Find where the given text appears and provide that cell's center as [x, y] coordinate. 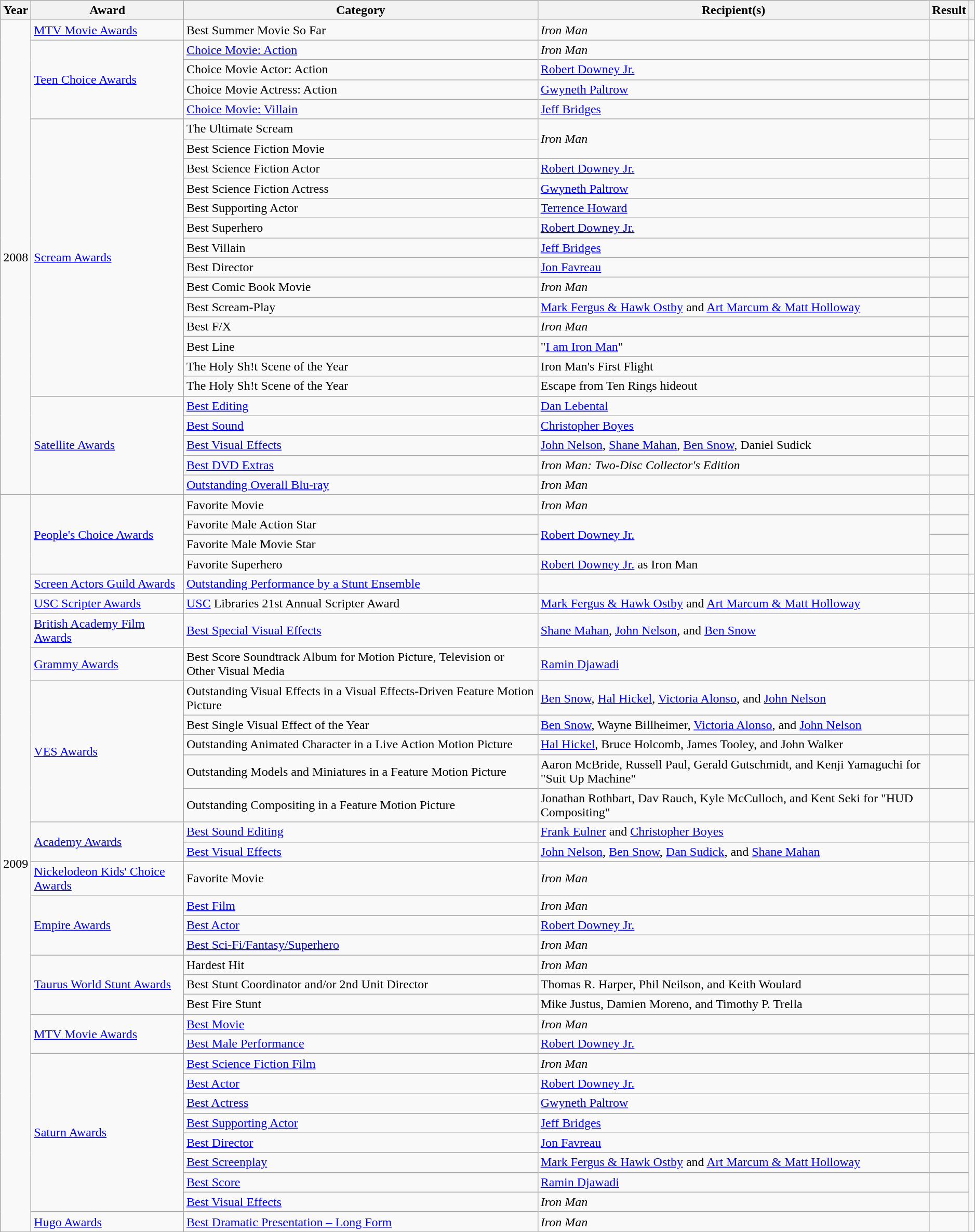
Outstanding Visual Effects in a Visual Effects-Driven Feature Motion Picture [360, 698]
Shane Mahan, John Nelson, and Ben Snow [733, 631]
Best Scream-Play [360, 307]
Mike Justus, Damien Moreno, and Timothy P. Trella [733, 1004]
Best Science Fiction Actor [360, 168]
2009 [16, 863]
Best Fire Stunt [360, 1004]
Iron Man: Two-Disc Collector's Edition [733, 465]
Choice Movie Actor: Action [360, 70]
2008 [16, 258]
Escape from Ten Rings hideout [733, 386]
Screen Actors Guild Awards [108, 584]
Terrence Howard [733, 208]
Best Villain [360, 248]
Best Superhero [360, 228]
Christopher Boyes [733, 426]
Outstanding Models and Miniatures in a Feature Motion Picture [360, 771]
Best DVD Extras [360, 465]
Best Special Visual Effects [360, 631]
Favorite Superhero [360, 564]
Outstanding Compositing in a Feature Motion Picture [360, 805]
Best Sci-Fi/Fantasy/Superhero [360, 945]
Best Actress [360, 1103]
Result [949, 10]
Best Sound Editing [360, 832]
British Academy Film Awards [108, 631]
Best Screenplay [360, 1162]
Best Science Fiction Film [360, 1064]
USC Scripter Awards [108, 604]
Best F/X [360, 327]
John Nelson, Ben Snow, Dan Sudick, and Shane Mahan [733, 852]
Favorite Male Movie Star [360, 544]
Best Editing [360, 406]
Outstanding Overall Blu-ray [360, 485]
The Ultimate Scream [360, 129]
Choice Movie: Villain [360, 109]
Taurus World Stunt Awards [108, 985]
People's Choice Awards [108, 534]
USC Libraries 21st Annual Scripter Award [360, 604]
Choice Movie: Action [360, 50]
Best Summer Movie So Far [360, 30]
Best Dramatic Presentation – Long Form [360, 1222]
Year [16, 10]
Dan Lebental [733, 406]
Best Comic Book Movie [360, 287]
Best Stunt Coordinator and/or 2nd Unit Director [360, 985]
Thomas R. Harper, Phil Neilson, and Keith Woulard [733, 985]
Favorite Male Action Star [360, 524]
Hal Hickel, Bruce Holcomb, James Tooley, and John Walker [733, 745]
VES Awards [108, 751]
Category [360, 10]
Best Sound [360, 426]
Award [108, 10]
Ben Snow, Wayne Billheimer, Victoria Alonso, and John Nelson [733, 725]
Iron Man's First Flight [733, 366]
Saturn Awards [108, 1133]
Best Science Fiction Movie [360, 149]
Outstanding Animated Character in a Live Action Motion Picture [360, 745]
Grammy Awards [108, 664]
"I am Iron Man" [733, 347]
Best Film [360, 905]
Best Male Performance [360, 1044]
Ben Snow, Hal Hickel, Victoria Alonso, and John Nelson [733, 698]
Choice Movie Actress: Action [360, 89]
Satellite Awards [108, 445]
Scream Awards [108, 258]
Best Movie [360, 1024]
Hardest Hit [360, 965]
Aaron McBride, Russell Paul, Gerald Gutschmidt, and Kenji Yamaguchi for "Suit Up Machine" [733, 771]
Empire Awards [108, 925]
John Nelson, Shane Mahan, Ben Snow, Daniel Sudick [733, 445]
Best Score Soundtrack Album for Motion Picture, Television or Other Visual Media [360, 664]
Best Line [360, 347]
Hugo Awards [108, 1222]
Best Single Visual Effect of the Year [360, 725]
Recipient(s) [733, 10]
Robert Downey Jr. as Iron Man [733, 564]
Jonathan Rothbart, Dav Rauch, Kyle McCulloch, and Kent Seki for "HUD Compositing" [733, 805]
Nickelodeon Kids' Choice Awards [108, 878]
Frank Eulner and Christopher Boyes [733, 832]
Outstanding Performance by a Stunt Ensemble [360, 584]
Teen Choice Awards [108, 80]
Best Score [360, 1182]
Academy Awards [108, 842]
Best Science Fiction Actress [360, 188]
